From the cell containing the given text, extract its center point as [x, y] coordinate. 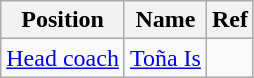
Head coach [63, 58]
Toña Is [165, 58]
Name [165, 20]
Ref [230, 20]
Position [63, 20]
